Detect which cell encompasses the target text, then output its (x, y) center coordinate. 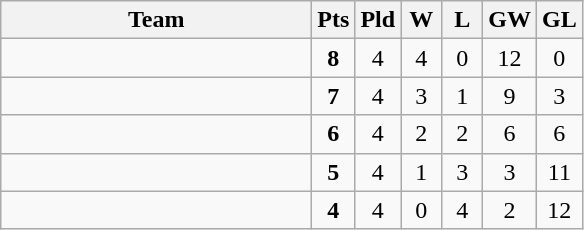
GW (510, 20)
11 (559, 172)
9 (510, 96)
5 (334, 172)
7 (334, 96)
L (462, 20)
8 (334, 58)
GL (559, 20)
W (422, 20)
Team (156, 20)
Pts (334, 20)
Pld (378, 20)
